For the text-containing cell, return its midpoint in (x, y) coordinate format. 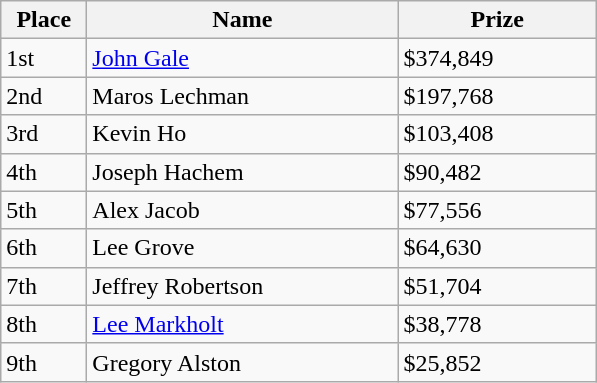
$90,482 (498, 172)
Alex Jacob (242, 210)
7th (44, 286)
Lee Markholt (242, 324)
Place (44, 20)
$38,778 (498, 324)
Name (242, 20)
8th (44, 324)
$77,556 (498, 210)
6th (44, 248)
3rd (44, 134)
$25,852 (498, 362)
Kevin Ho (242, 134)
Gregory Alston (242, 362)
Prize (498, 20)
John Gale (242, 58)
$374,849 (498, 58)
4th (44, 172)
5th (44, 210)
$103,408 (498, 134)
$197,768 (498, 96)
2nd (44, 96)
Maros Lechman (242, 96)
Jeffrey Robertson (242, 286)
1st (44, 58)
Joseph Hachem (242, 172)
Lee Grove (242, 248)
$51,704 (498, 286)
9th (44, 362)
$64,630 (498, 248)
